Capture the cell that displays the provided text and extract its [X, Y] central coordinate. 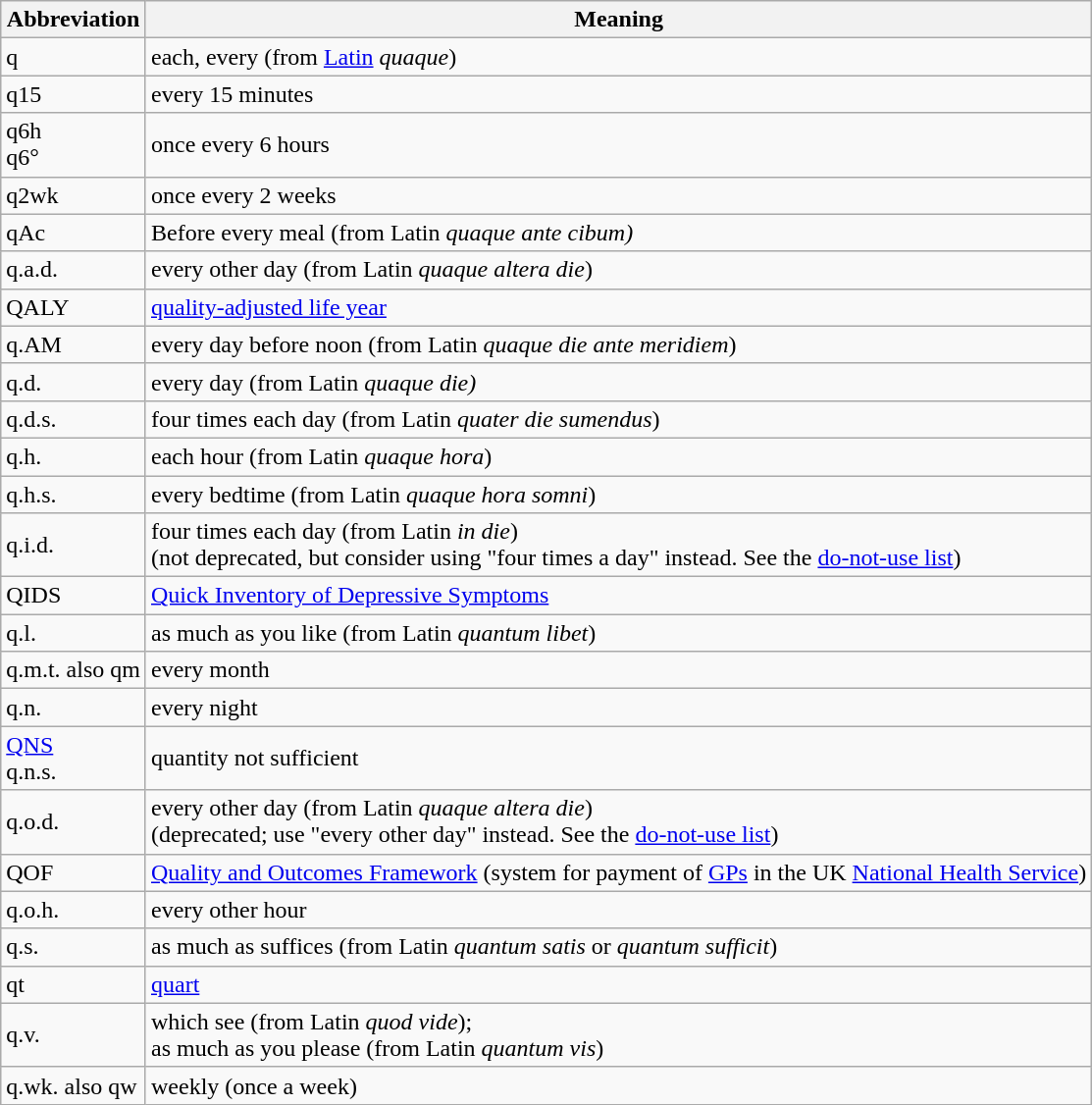
quantity not sufficient [618, 758]
quality-adjusted life year [618, 307]
once every 2 weeks [618, 195]
qAc [74, 233]
Meaning [618, 20]
q.AM [74, 344]
q.a.d. [74, 270]
Quick Inventory of Depressive Symptoms [618, 596]
as much as you like (from Latin quantum libet) [618, 633]
once every 6 hours [618, 145]
every other hour [618, 910]
each, every (from Latin quaque) [618, 57]
QOF [74, 872]
q.d.s. [74, 419]
q [74, 57]
qt [74, 984]
quart [618, 984]
every other day (from Latin quaque altera die) [618, 270]
Abbreviation [74, 20]
q.h.s. [74, 494]
each hour (from Latin quaque hora) [618, 456]
every other day (from Latin quaque altera die) (deprecated; use "every other day" instead. See the do-not-use list) [618, 822]
q.o.d. [74, 822]
every 15 minutes [618, 94]
q.l. [74, 633]
every night [618, 708]
QALY [74, 307]
QIDS [74, 596]
q.h. [74, 456]
q2wk [74, 195]
q.m.t. also qm [74, 670]
Quality and Outcomes Framework (system for payment of GPs in the UK National Health Service) [618, 872]
weekly (once a week) [618, 1085]
q.n. [74, 708]
q6h q6° [74, 145]
q15 [74, 94]
four times each day (from Latin quater die sumendus) [618, 419]
q.s. [74, 947]
q.wk. also qw [74, 1085]
every bedtime (from Latin quaque hora somni) [618, 494]
Before every meal (from Latin quaque ante cibum) [618, 233]
q.i.d. [74, 546]
q.d. [74, 382]
every month [618, 670]
every day (from Latin quaque die) [618, 382]
QNS q.n.s. [74, 758]
as much as suffices (from Latin quantum satis or quantum sufficit) [618, 947]
q.v. [74, 1034]
every day before noon (from Latin quaque die ante meridiem) [618, 344]
four times each day (from Latin in die) (not deprecated, but consider using "four times a day" instead. See the do-not-use list) [618, 546]
which see (from Latin quod vide); as much as you please (from Latin quantum vis) [618, 1034]
q.o.h. [74, 910]
